Return [x, y] of the center of cell containing provided text 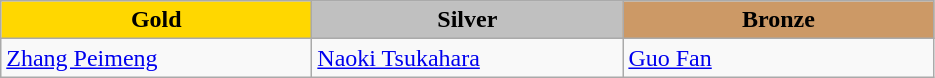
Bronze [778, 20]
Gold [156, 20]
Guo Fan [778, 58]
Silver [468, 20]
Zhang Peimeng [156, 58]
Naoki Tsukahara [468, 58]
